Return the [X, Y] coordinate for the center point of the cell that contains the specified text.  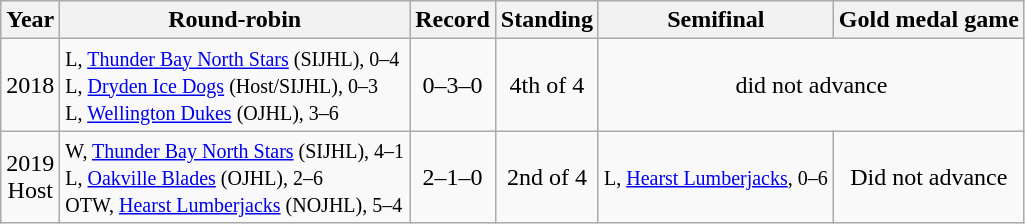
2–1–0 [453, 177]
Round-robin [235, 20]
Did not advance [928, 177]
2nd of 4 [546, 177]
Gold medal game [928, 20]
did not advance [811, 85]
4th of 4 [546, 85]
Standing [546, 20]
Year [30, 20]
Record [453, 20]
0–3–0 [453, 85]
2019Host [30, 177]
L, Hearst Lumberjacks, 0–6 [716, 177]
L, Thunder Bay North Stars (SIJHL), 0–4L, Dryden Ice Dogs (Host/SIJHL), 0–3L, Wellington Dukes (OJHL), 3–6 [235, 85]
2018 [30, 85]
W, Thunder Bay North Stars (SIJHL), 4–1L, Oakville Blades (OJHL), 2–6OTW, Hearst Lumberjacks (NOJHL), 5–4 [235, 177]
Semifinal [716, 20]
